Scan for the cell matching the given text and deliver its [X, Y] coordinate at center. 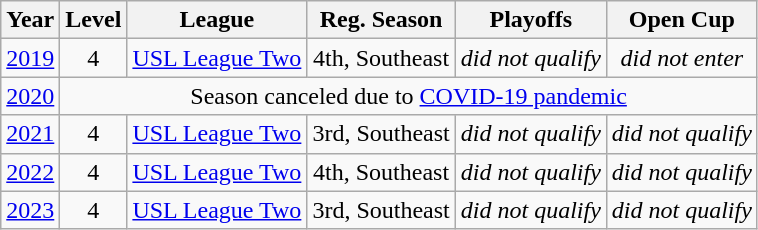
Season canceled due to COVID-19 pandemic [409, 96]
League [217, 20]
2019 [30, 58]
2021 [30, 134]
Year [30, 20]
Reg. Season [381, 20]
Level [94, 20]
Open Cup [682, 20]
2023 [30, 210]
Playoffs [530, 20]
2022 [30, 172]
did not enter [682, 58]
2020 [30, 96]
